Locate the cell with the specified text and output its [x, y] center coordinate. 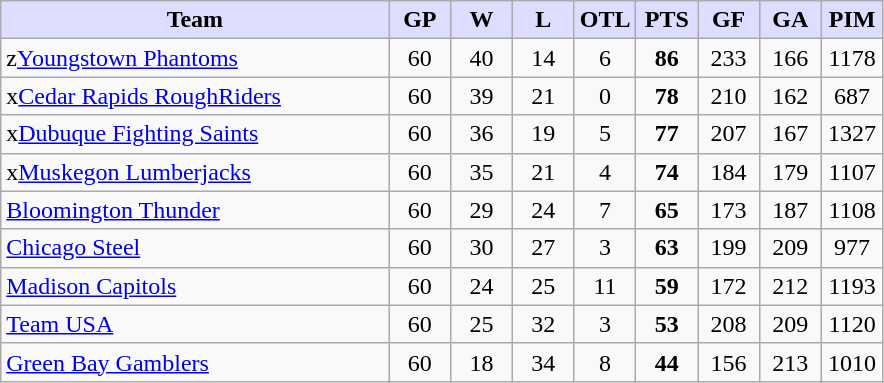
1120 [852, 324]
156 [729, 362]
29 [482, 210]
40 [482, 58]
44 [667, 362]
GF [729, 20]
W [482, 20]
207 [729, 134]
208 [729, 324]
6 [605, 58]
173 [729, 210]
199 [729, 248]
5 [605, 134]
7 [605, 210]
Chicago Steel [195, 248]
1178 [852, 58]
36 [482, 134]
1193 [852, 286]
Madison Capitols [195, 286]
xDubuque Fighting Saints [195, 134]
8 [605, 362]
1107 [852, 172]
1327 [852, 134]
PIM [852, 20]
78 [667, 96]
179 [790, 172]
63 [667, 248]
1010 [852, 362]
xCedar Rapids RoughRiders [195, 96]
86 [667, 58]
11 [605, 286]
Green Bay Gamblers [195, 362]
53 [667, 324]
27 [543, 248]
39 [482, 96]
166 [790, 58]
210 [729, 96]
172 [729, 286]
1108 [852, 210]
18 [482, 362]
59 [667, 286]
35 [482, 172]
77 [667, 134]
PTS [667, 20]
L [543, 20]
Bloomington Thunder [195, 210]
GP [420, 20]
Team USA [195, 324]
74 [667, 172]
4 [605, 172]
32 [543, 324]
184 [729, 172]
34 [543, 362]
977 [852, 248]
xMuskegon Lumberjacks [195, 172]
233 [729, 58]
zYoungstown Phantoms [195, 58]
167 [790, 134]
OTL [605, 20]
187 [790, 210]
GA [790, 20]
213 [790, 362]
19 [543, 134]
Team [195, 20]
30 [482, 248]
162 [790, 96]
14 [543, 58]
0 [605, 96]
687 [852, 96]
65 [667, 210]
212 [790, 286]
